Pinpoint the cell where the given text exists, returning its (x, y) midpoint coordinate. 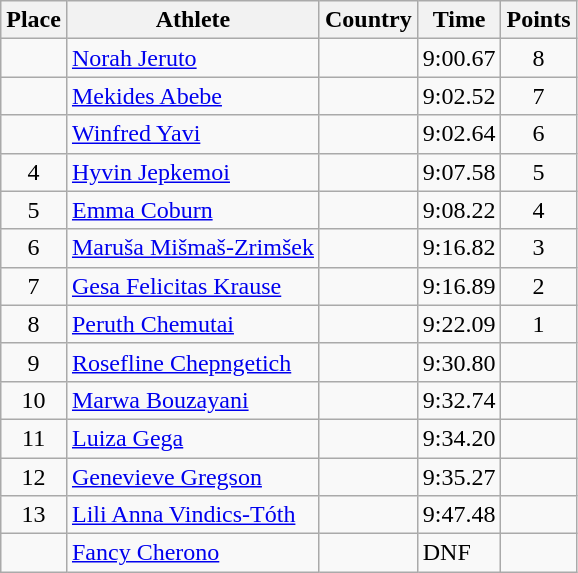
Maruša Mišmaš-Zrimšek (192, 248)
9:02.52 (459, 96)
Rosefline Chepngetich (192, 362)
1 (538, 324)
9:22.09 (459, 324)
Winfred Yavi (192, 134)
9 (34, 362)
3 (538, 248)
Athlete (192, 20)
Time (459, 20)
Peruth Chemutai (192, 324)
Country (368, 20)
Marwa Bouzayani (192, 400)
11 (34, 438)
Genevieve Gregson (192, 477)
9:00.67 (459, 58)
Hyvin Jepkemoi (192, 172)
Place (34, 20)
9:35.27 (459, 477)
Points (538, 20)
9:34.20 (459, 438)
9:16.82 (459, 248)
Gesa Felicitas Krause (192, 286)
9:30.80 (459, 362)
9:08.22 (459, 210)
12 (34, 477)
9:32.74 (459, 400)
DNF (459, 553)
9:07.58 (459, 172)
9:16.89 (459, 286)
2 (538, 286)
Fancy Cherono (192, 553)
9:47.48 (459, 515)
9:02.64 (459, 134)
Norah Jeruto (192, 58)
Lili Anna Vindics-Tóth (192, 515)
10 (34, 400)
13 (34, 515)
Luiza Gega (192, 438)
Mekides Abebe (192, 96)
Emma Coburn (192, 210)
